Extract the (X, Y) coordinate from the center of the cell holding the provided text.  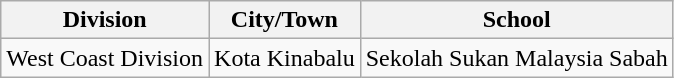
Division (105, 20)
West Coast Division (105, 58)
City/Town (285, 20)
School (516, 20)
Sekolah Sukan Malaysia Sabah (516, 58)
Kota Kinabalu (285, 58)
